Search for the cell housing the specified text and yield its [x, y] center coordinate. 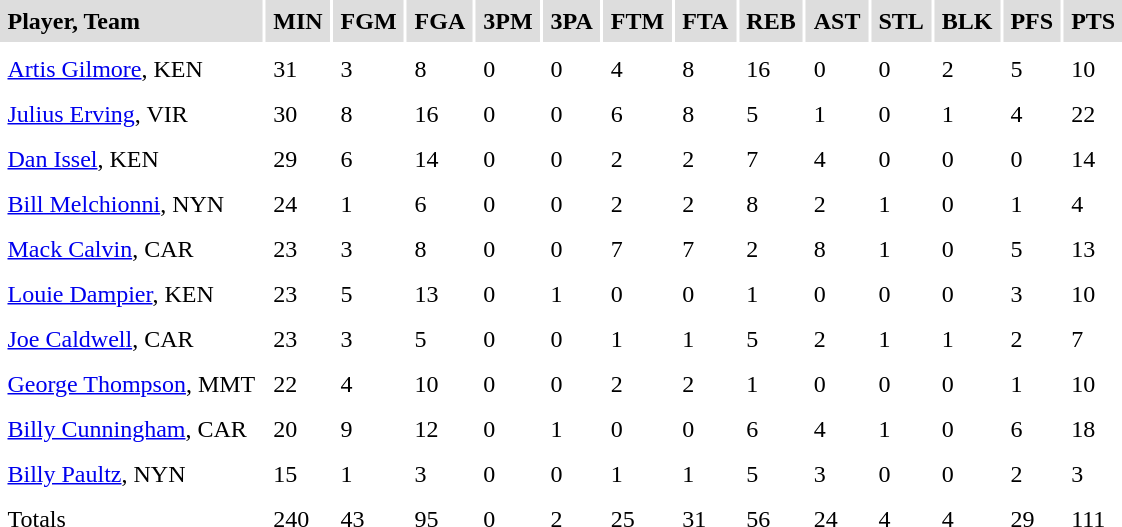
24 [298, 204]
FGA [440, 21]
20 [298, 429]
Billy Cunningham, CAR [132, 429]
FGM [368, 21]
30 [298, 114]
Artis Gilmore, KEN [132, 69]
Joe Caldwell, CAR [132, 339]
FTA [706, 21]
Player, Team [132, 21]
9 [368, 429]
22 [298, 384]
Dan Issel, KEN [132, 159]
10 [440, 384]
BLK [967, 21]
PFS [1032, 21]
31 [298, 69]
Mack Calvin, CAR [132, 249]
Louie Dampier, KEN [132, 294]
12 [440, 429]
AST [837, 21]
3PM [508, 21]
FTM [637, 21]
George Thompson, MMT [132, 384]
Bill Melchionni, NYN [132, 204]
MIN [298, 21]
14 [440, 159]
Julius Erving, VIR [132, 114]
STL [901, 21]
29 [298, 159]
Billy Paultz, NYN [132, 474]
REB [771, 21]
13 [440, 294]
15 [298, 474]
3PA [572, 21]
